Identify which cell holds the provided text, then report its [x, y] central coordinate. 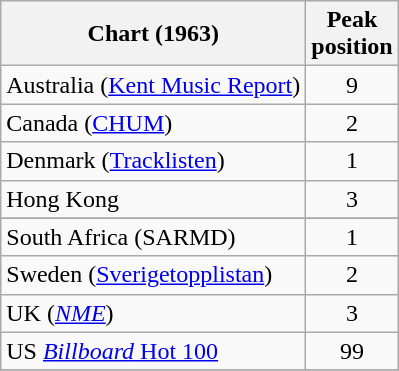
Australia (Kent Music Report) [154, 85]
Chart (1963) [154, 34]
Sweden (Sverigetopplistan) [154, 275]
Peakposition [352, 34]
South Africa (SARMD) [154, 237]
Canada (CHUM) [154, 123]
US Billboard Hot 100 [154, 351]
UK (NME) [154, 313]
Hong Kong [154, 199]
9 [352, 85]
Denmark (Tracklisten) [154, 161]
99 [352, 351]
